Pinpoint the cell where the given text exists, returning its (X, Y) midpoint coordinate. 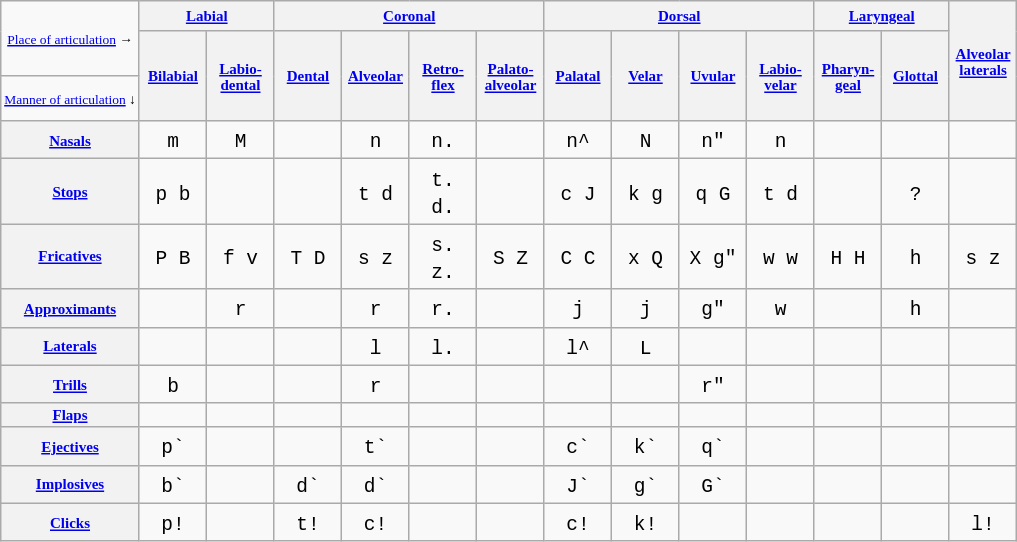
G` (713, 484)
c J (578, 192)
Flaps (70, 415)
t` (376, 446)
b` (173, 484)
Fricatives (70, 256)
Clicks (70, 522)
N (646, 140)
w (781, 308)
Alveolar laterals (983, 61)
P B (173, 256)
l (376, 346)
Retro‐flex (443, 76)
q G (713, 192)
Place of articulation → (70, 38)
H H (848, 256)
Laryngeal (882, 16)
s. z. (443, 256)
Implosives (70, 484)
Labial (206, 16)
w w (781, 256)
p! (173, 522)
T D (308, 256)
Glottal (916, 76)
r" (713, 384)
Uvular (713, 76)
r. (443, 308)
g` (646, 484)
g" (713, 308)
Palatal (578, 76)
n^ (578, 140)
b (173, 384)
t. d. (443, 192)
Dorsal (679, 16)
Manner of articulation ↓ (70, 98)
Labio‐dental (241, 76)
f v (241, 256)
p` (173, 446)
S Z (511, 256)
m (173, 140)
k` (646, 446)
M (241, 140)
Approximants (70, 308)
k! (646, 522)
c` (578, 446)
Nasals (70, 140)
t! (308, 522)
Laterals (70, 346)
q` (713, 446)
Alveolar (376, 76)
Pharyn‐geal (848, 76)
n. (443, 140)
? (916, 192)
Coronal (409, 16)
l^ (578, 346)
n" (713, 140)
L (646, 346)
p b (173, 192)
k g (646, 192)
C C (578, 256)
Labio‐velar (781, 76)
Ejectives (70, 446)
l. (443, 346)
J` (578, 484)
Palato‐alveolar (511, 76)
Velar (646, 76)
Dental (308, 76)
X g" (713, 256)
Stops (70, 192)
x Q (646, 256)
Trills (70, 384)
l! (983, 522)
Bilabial (173, 76)
